Output the (X, Y) coordinate of the center of the cell containing the given text.  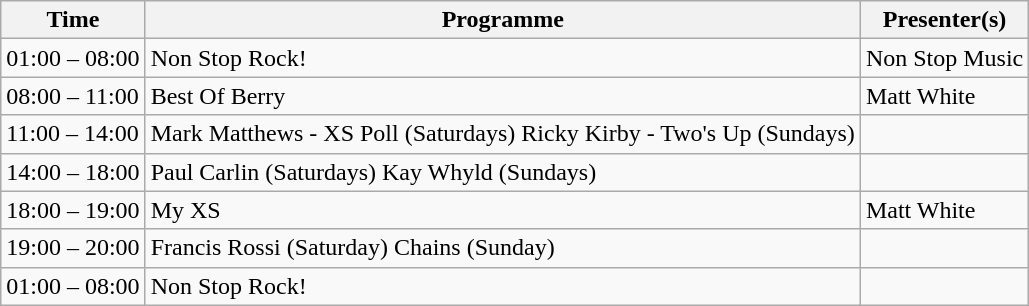
Presenter(s) (944, 20)
Best Of Berry (502, 96)
19:00 – 20:00 (73, 248)
Francis Rossi (Saturday) Chains (Sunday) (502, 248)
Programme (502, 20)
14:00 – 18:00 (73, 172)
My XS (502, 210)
Non Stop Music (944, 58)
Mark Matthews - XS Poll (Saturdays) Ricky Kirby - Two's Up (Sundays) (502, 134)
11:00 – 14:00 (73, 134)
Time (73, 20)
08:00 – 11:00 (73, 96)
Paul Carlin (Saturdays) Kay Whyld (Sundays) (502, 172)
18:00 – 19:00 (73, 210)
